Locate the cell with the specified text and output its [X, Y] center coordinate. 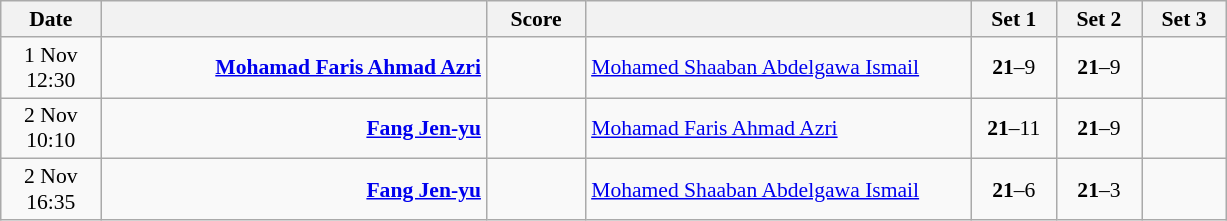
Set 1 [1014, 19]
21–6 [1014, 190]
21–3 [1098, 190]
Set 2 [1098, 19]
Score [536, 19]
21–11 [1014, 128]
Set 3 [1184, 19]
Date [51, 19]
1 Nov12:30 [51, 68]
2 Nov10:10 [51, 128]
2 Nov16:35 [51, 190]
